Determine the (x, y) coordinate at the center of the cell enclosing the given text.  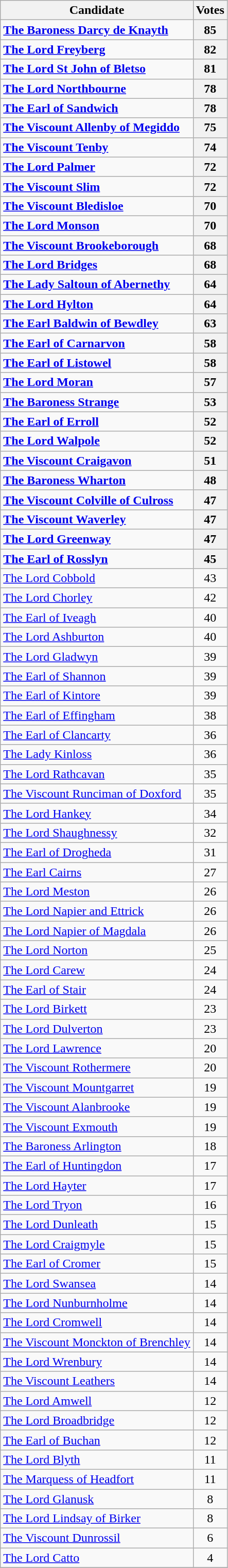
The Lord Walpole (97, 441)
The Viscount Mountgarret (97, 1087)
The Earl of Drogheda (97, 852)
The Lord Nunburnholme (97, 1303)
The Earl of Listowel (97, 363)
The Earl of Sandwich (97, 108)
The Earl of Rosslyn (97, 558)
The Viscount Exmouth (97, 1126)
The Marquess of Headfort (97, 1479)
51 (210, 461)
The Lord Napier of Magdala (97, 931)
The Lady Kinloss (97, 754)
The Earl Cairns (97, 872)
The Baroness Arlington (97, 1146)
The Viscount Leathers (97, 1381)
81 (210, 69)
The Lord St John of Bletso (97, 69)
The Viscount Monckton of Brenchley (97, 1342)
The Lord Carew (97, 970)
85 (210, 30)
The Lord Meston (97, 892)
The Viscount Alanbrooke (97, 1107)
Candidate (97, 10)
The Lord Wrenbury (97, 1362)
The Lord Broadbridge (97, 1420)
The Viscount Waverley (97, 519)
The Lord Dunleath (97, 1225)
The Lord Glanusk (97, 1499)
45 (210, 558)
The Lord Lindsay of Birker (97, 1519)
The Lord Freyberg (97, 49)
The Earl of Huntingdon (97, 1166)
The Lord Lawrence (97, 1048)
The Earl of Shannon (97, 676)
4 (210, 1558)
The Baroness Wharton (97, 480)
The Lord Moran (97, 382)
The Viscount Tenby (97, 147)
The Viscount Bledisloe (97, 206)
The Baroness Strange (97, 402)
The Lord Birkett (97, 1009)
82 (210, 49)
The Lord Norton (97, 950)
The Lord Amwell (97, 1401)
75 (210, 128)
The Viscount Runciman of Doxford (97, 794)
16 (210, 1205)
18 (210, 1146)
74 (210, 147)
The Lord Hayter (97, 1185)
The Lord Chorley (97, 598)
63 (210, 324)
The Lord Hylton (97, 304)
The Earl of Kintore (97, 696)
57 (210, 382)
The Viscount Slim (97, 186)
The Earl of Clancarty (97, 735)
The Lord Ashburton (97, 637)
The Lord Hankey (97, 813)
The Lord Rathcavan (97, 774)
The Lord Gladwyn (97, 657)
The Earl of Cromer (97, 1264)
The Viscount Colville of Culross (97, 500)
The Lord Monson (97, 225)
The Viscount Dunrossil (97, 1538)
The Viscount Craigavon (97, 461)
32 (210, 833)
The Earl Baldwin of Bewdley (97, 324)
The Lady Saltoun of Abernethy (97, 285)
25 (210, 950)
The Lord Swansea (97, 1283)
The Lord Catto (97, 1558)
43 (210, 578)
The Earl of Buchan (97, 1440)
53 (210, 402)
42 (210, 598)
Votes (210, 10)
The Earl of Iveagh (97, 618)
The Lord Napier and Ettrick (97, 911)
27 (210, 872)
The Lord Shaughnessy (97, 833)
The Earl of Stair (97, 990)
The Viscount Brookeborough (97, 245)
The Earl of Erroll (97, 421)
The Lord Dulverton (97, 1029)
The Lord Northbourne (97, 89)
48 (210, 480)
The Baroness Darcy de Knayth (97, 30)
6 (210, 1538)
38 (210, 715)
The Lord Cromwell (97, 1323)
The Earl of Effingham (97, 715)
The Viscount Rothermere (97, 1068)
The Lord Bridges (97, 265)
The Earl of Carnarvon (97, 343)
The Lord Palmer (97, 167)
34 (210, 813)
The Lord Cobbold (97, 578)
The Lord Greenway (97, 539)
31 (210, 852)
The Lord Blyth (97, 1459)
The Lord Craigmyle (97, 1244)
The Lord Tryon (97, 1205)
The Viscount Allenby of Megiddo (97, 128)
